Locate the cell with the specified text and output its [x, y] center coordinate. 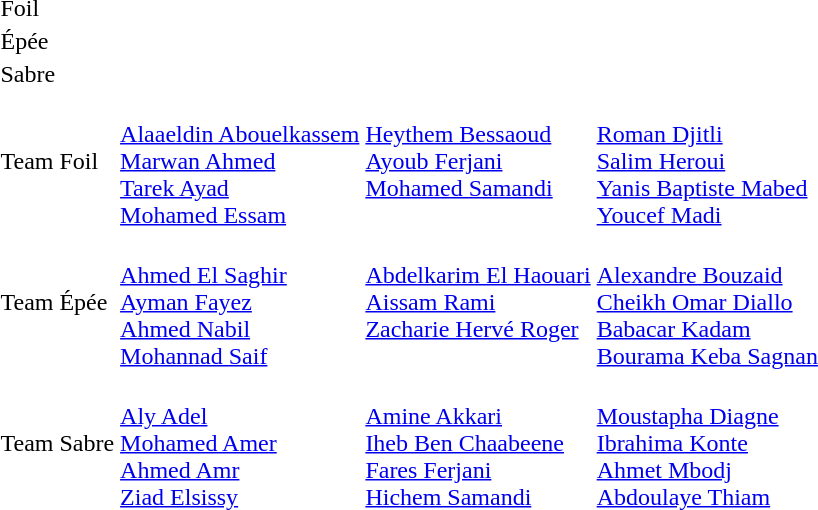
Ahmed El SaghirAyman FayezAhmed NabilMohannad Saif [240, 302]
Alaaeldin AbouelkassemMarwan AhmedTarek AyadMohamed Essam [240, 161]
Heythem BessaoudAyoub FerjaniMohamed Samandi [478, 161]
Abdelkarim El HaouariAissam RamiZacharie Hervé Roger [478, 302]
